From the cell containing the given text, extract its center point as [X, Y] coordinate. 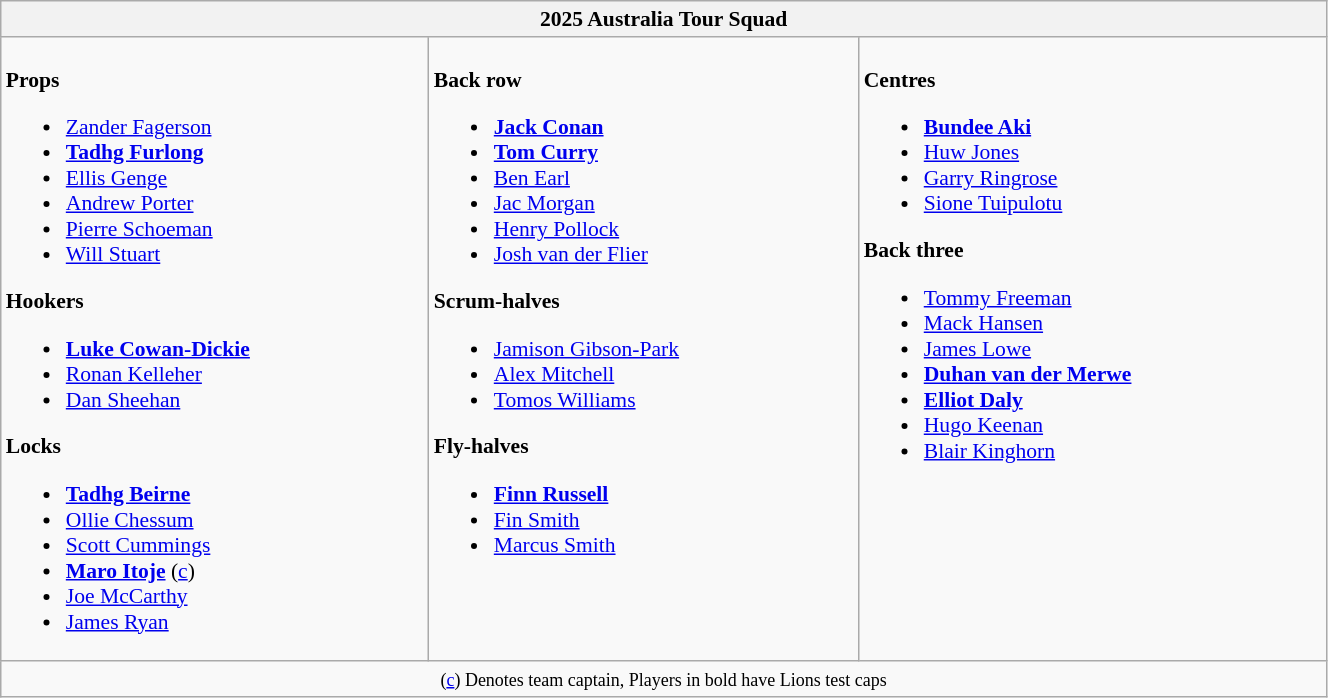
(c) Denotes team captain, Players in bold have Lions test caps [664, 679]
2025 Australia Tour Squad [664, 19]
